For the text-containing cell, return its midpoint in (x, y) coordinate format. 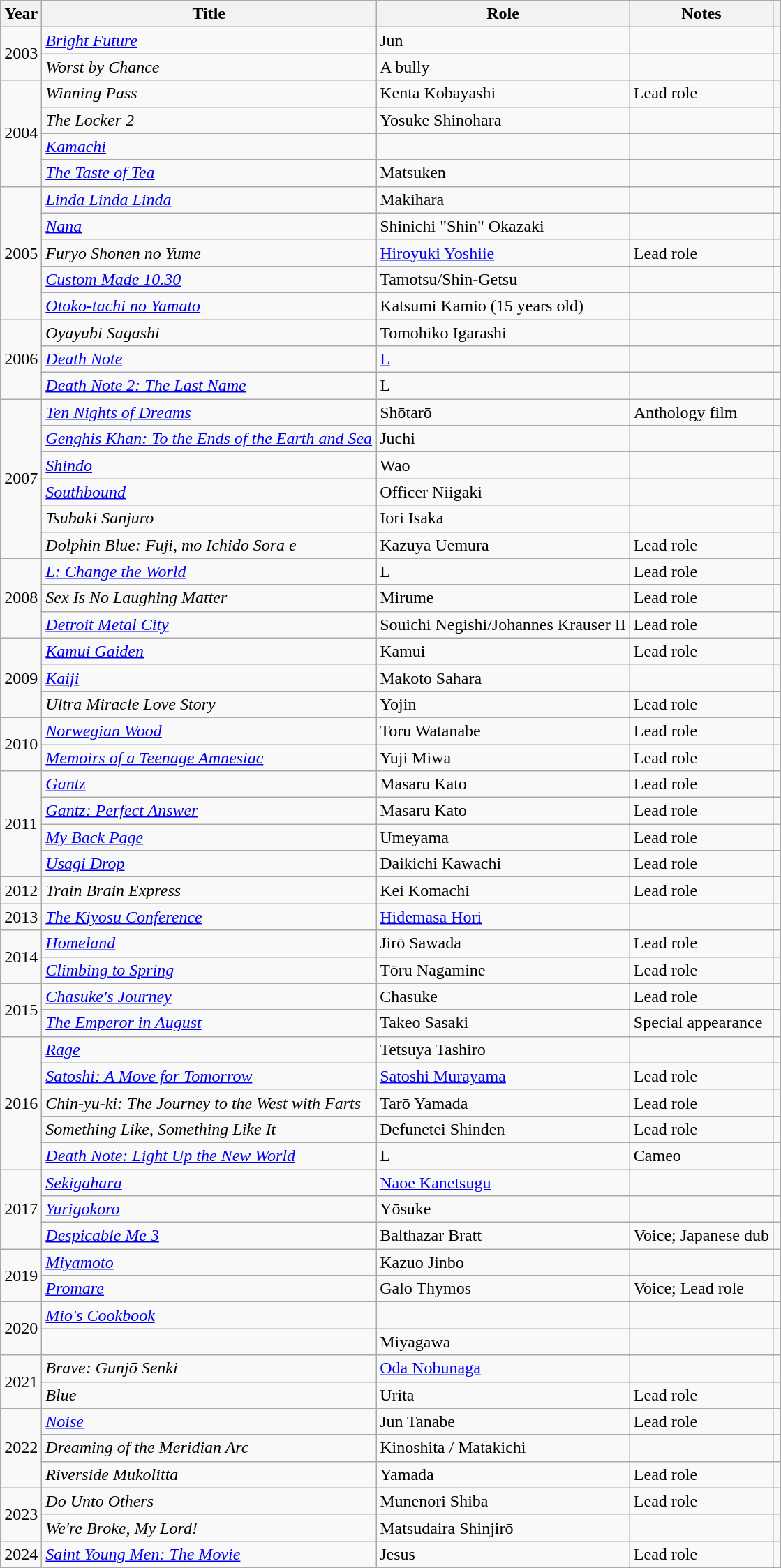
Special appearance (701, 1023)
Voice; Japanese dub (701, 1236)
Jun (503, 40)
Matsuken (503, 173)
Bright Future (209, 40)
Voice; Lead role (701, 1289)
The Kiyosu Conference (209, 917)
Death Note 2: The Last Name (209, 386)
Title (209, 14)
Yojin (503, 704)
Daikichi Kawachi (503, 864)
Katsumi Kamio (15 years old) (503, 306)
A bully (503, 67)
Riverside Mukolitta (209, 1474)
Winning Pass (209, 94)
Jirō Sawada (503, 943)
Year (21, 14)
Kaiji (209, 678)
2007 (21, 479)
Kenta Kobayashi (503, 94)
Yuji Miwa (503, 757)
2009 (21, 678)
2021 (21, 1382)
Satoshi Murayama (503, 1076)
2013 (21, 917)
Wao (503, 465)
The Taste of Tea (209, 173)
Kazuo Jinbo (503, 1262)
Miyagawa (503, 1342)
Train Brain Express (209, 890)
Oyayubi Sagashi (209, 333)
Do Unto Others (209, 1501)
Ten Nights of Dreams (209, 412)
2005 (21, 253)
2010 (21, 744)
Chin-yu-ki: The Journey to the West with Farts (209, 1103)
2023 (21, 1514)
Naoe Kanetsugu (503, 1183)
Hiroyuki Yoshiie (503, 253)
Tsubaki Sanjuro (209, 518)
Mirume (503, 598)
Oda Nobunaga (503, 1368)
2017 (21, 1209)
Tomohiko Igarashi (503, 333)
Anthology film (701, 412)
2004 (21, 133)
Usagi Drop (209, 864)
Notes (701, 14)
Otoko-tachi no Yamato (209, 306)
Memoirs of a Teenage Amnesiac (209, 757)
2011 (21, 824)
Galo Thymos (503, 1289)
Worst by Chance (209, 67)
Balthazar Bratt (503, 1236)
Hidemasa Hori (503, 917)
Tōru Nagamine (503, 970)
Officer Niigaki (503, 492)
Yurigokoro (209, 1209)
The Locker 2 (209, 120)
Shōtarō (503, 412)
2016 (21, 1103)
Homeland (209, 943)
Norwegian Wood (209, 731)
Kamui (503, 651)
Yōsuke (503, 1209)
Saint Young Men: The Movie (209, 1554)
Nana (209, 226)
Tarō Yamada (503, 1103)
Shinichi "Shin" Okazaki (503, 226)
Kei Komachi (503, 890)
Gantz: Perfect Answer (209, 811)
Detroit Metal City (209, 625)
Kazuya Uemura (503, 545)
Takeo Sasaki (503, 1023)
Munenori Shiba (503, 1501)
Juchi (503, 439)
Rage (209, 1050)
Genghis Khan: To the Ends of the Earth and Sea (209, 439)
Southbound (209, 492)
2019 (21, 1276)
2022 (21, 1448)
2014 (21, 957)
2008 (21, 598)
Sekigahara (209, 1183)
Gantz (209, 784)
2012 (21, 890)
Kamui Gaiden (209, 651)
Ultra Miracle Love Story (209, 704)
Souichi Negishi/Johannes Krauser II (503, 625)
Blue (209, 1395)
Sex Is No Laughing Matter (209, 598)
Makihara (503, 200)
Yosuke Shinohara (503, 120)
Something Like, Something Like It (209, 1129)
Death Note: Light Up the New World (209, 1156)
Linda Linda Linda (209, 200)
Furyo Shonen no Yume (209, 253)
Jun Tanabe (503, 1421)
Climbing to Spring (209, 970)
Custom Made 10.30 (209, 279)
We're Broke, My Lord! (209, 1528)
Role (503, 14)
Dreaming of the Meridian Arc (209, 1448)
2003 (21, 54)
Noise (209, 1421)
2006 (21, 359)
Satoshi: A Move for Tomorrow (209, 1076)
The Emperor in August (209, 1023)
Urita (503, 1395)
L: Change the World (209, 572)
Shindo (209, 465)
Kamachi (209, 147)
Umeyama (503, 837)
Promare (209, 1289)
2024 (21, 1554)
Tetsuya Tashiro (503, 1050)
Chasuke's Journey (209, 996)
Dolphin Blue: Fuji, mo Ichido Sora e (209, 545)
Toru Watanabe (503, 731)
Yamada (503, 1474)
2015 (21, 1010)
Death Note (209, 359)
Tamotsu/Shin-Getsu (503, 279)
Matsudaira Shinjirō (503, 1528)
Mio's Cookbook (209, 1315)
Makoto Sahara (503, 678)
Miyamoto (209, 1262)
My Back Page (209, 837)
Chasuke (503, 996)
Kinoshita / Matakichi (503, 1448)
Jesus (503, 1554)
Iori Isaka (503, 518)
Cameo (701, 1156)
Defunetei Shinden (503, 1129)
Despicable Me 3 (209, 1236)
2020 (21, 1329)
Brave: Gunjō Senki (209, 1368)
